Extract the [X, Y] coordinate from the center of the cell holding the provided text.  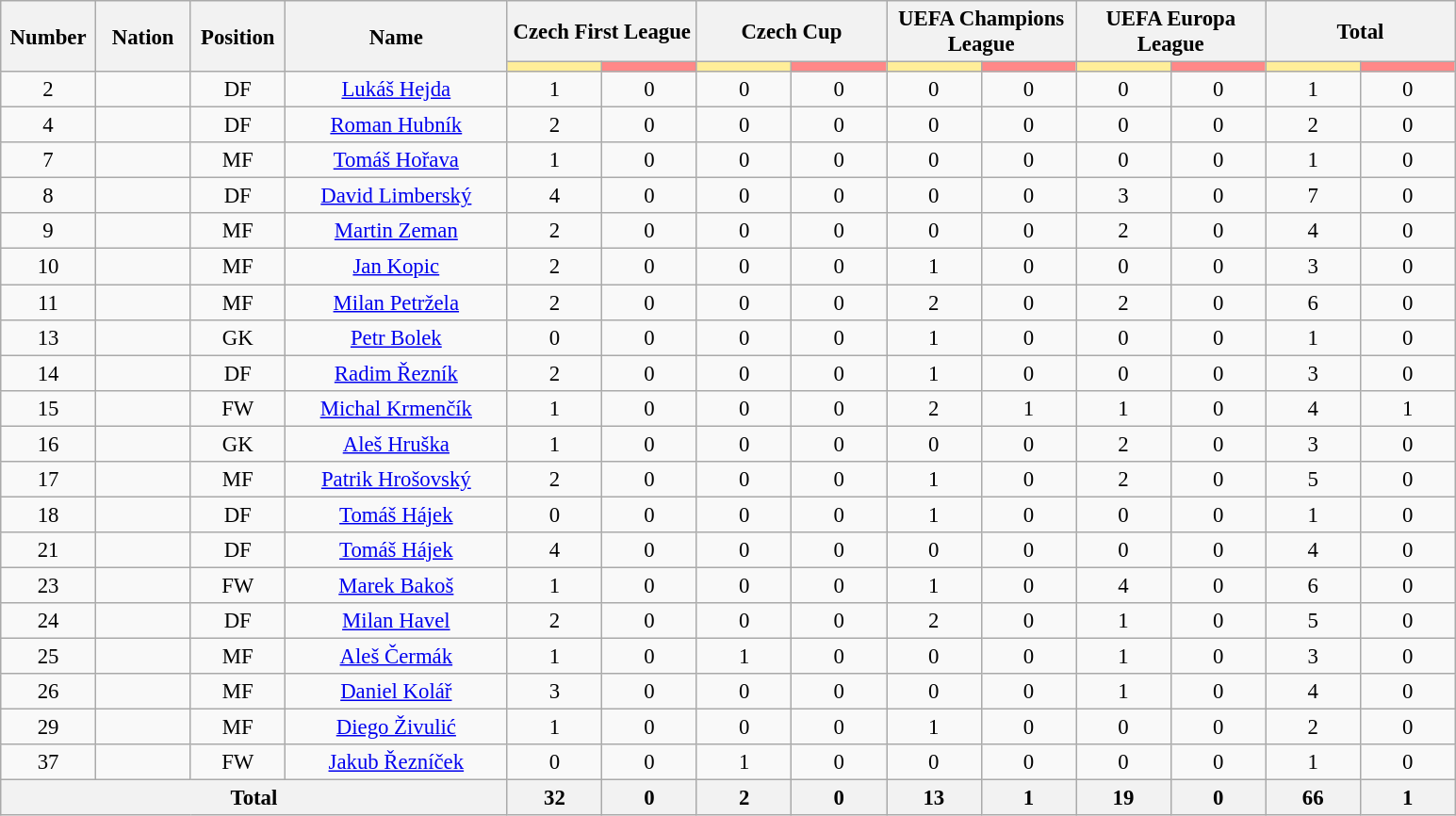
23 [49, 585]
Aleš Hruška [397, 444]
37 [49, 762]
Milan Havel [397, 621]
18 [49, 514]
Daniel Kolář [397, 692]
Czech First League [601, 32]
Diego Živulić [397, 727]
19 [1123, 798]
Patrik Hrošovský [397, 480]
Michal Krmenčík [397, 408]
8 [49, 196]
Marek Bakoš [397, 585]
32 [554, 798]
11 [49, 302]
Czech Cup [792, 32]
UEFA Champions League [980, 32]
14 [49, 373]
10 [49, 267]
Jan Kopic [397, 267]
Radim Řezník [397, 373]
17 [49, 480]
Position [237, 36]
Milan Petržela [397, 302]
26 [49, 692]
66 [1314, 798]
15 [49, 408]
Jakub Řezníček [397, 762]
16 [49, 444]
Lukáš Hejda [397, 90]
Aleš Čermák [397, 657]
Nation [143, 36]
24 [49, 621]
UEFA Europa League [1170, 32]
Name [397, 36]
Number [49, 36]
9 [49, 231]
Roman Hubník [397, 125]
Petr Bolek [397, 337]
21 [49, 550]
Martin Zeman [397, 231]
29 [49, 727]
Tomáš Hořava [397, 160]
25 [49, 657]
David Limberský [397, 196]
